Find where the given text appears and provide that cell's center as [X, Y] coordinate. 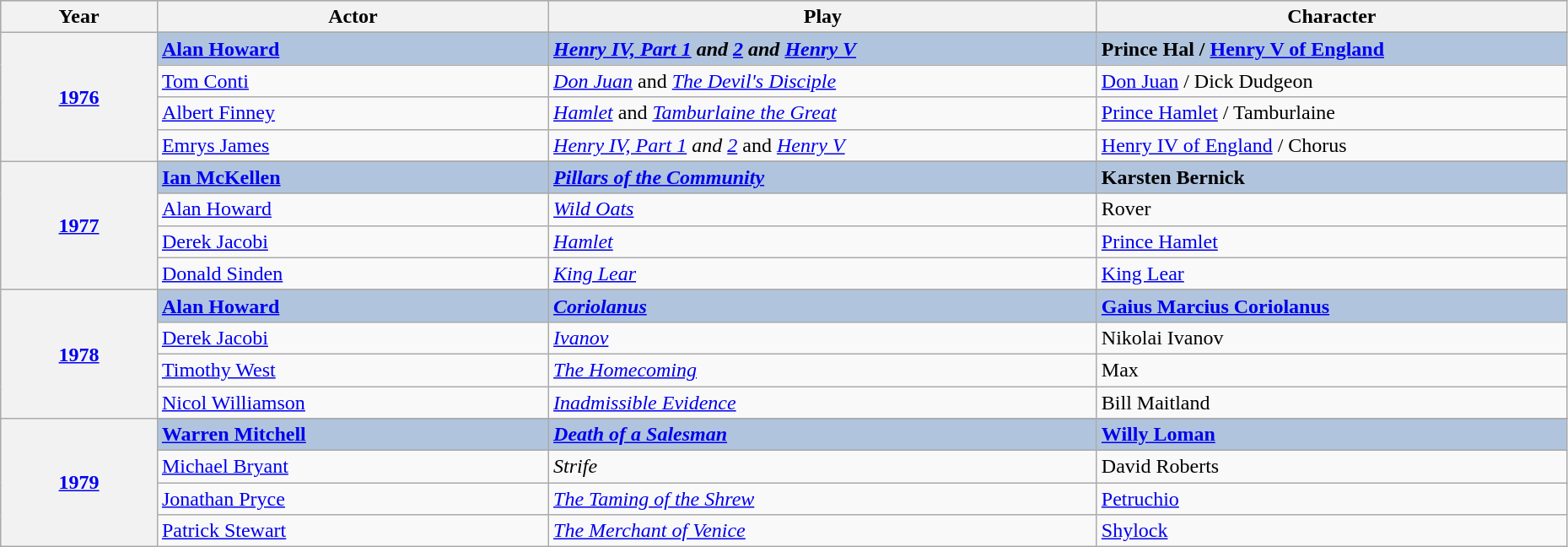
Death of a Salesman [823, 435]
Prince Hamlet [1331, 241]
Prince Hamlet / Tamburlaine [1331, 113]
Timothy West [353, 370]
Strife [823, 467]
Karsten Bernick [1331, 177]
Max [1331, 370]
Wild Oats [823, 209]
Don Juan and The Devil's Disciple [823, 81]
The Merchant of Venice [823, 531]
Gaius Marcius Coriolanus [1331, 306]
Petruchio [1331, 499]
Nicol Williamson [353, 403]
Hamlet and Tamburlaine the Great [823, 113]
The Taming of the Shrew [823, 499]
1979 [79, 483]
The Homecoming [823, 370]
Bill Maitland [1331, 403]
David Roberts [1331, 467]
Shylock [1331, 531]
Play [823, 17]
Albert Finney [353, 113]
Actor [353, 17]
Hamlet [823, 241]
1977 [79, 225]
Don Juan / Dick Dudgeon [1331, 81]
Tom Conti [353, 81]
Warren Mitchell [353, 435]
Character [1331, 17]
Prince Hal / Henry V of England [1331, 49]
1978 [79, 354]
Year [79, 17]
Michael Bryant [353, 467]
Donald Sinden [353, 273]
Inadmissible Evidence [823, 403]
Henry IV of England / Chorus [1331, 145]
Willy Loman [1331, 435]
1976 [79, 97]
Emrys James [353, 145]
Rover [1331, 209]
Jonathan Pryce [353, 499]
Ivanov [823, 338]
Coriolanus [823, 306]
Ian McKellen [353, 177]
Patrick Stewart [353, 531]
Nikolai Ivanov [1331, 338]
Pillars of the Community [823, 177]
